Capture the cell that displays the provided text and extract its (X, Y) central coordinate. 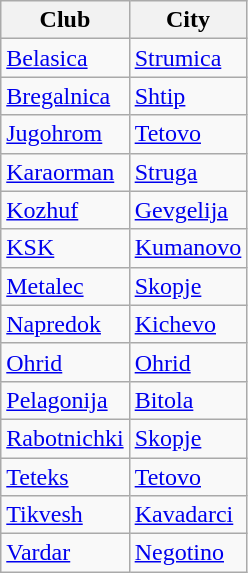
Negotino (188, 553)
Struga (188, 172)
Strumica (188, 58)
Metalec (65, 286)
Kavadarci (188, 515)
City (188, 20)
Kichevo (188, 324)
Teteks (65, 477)
Kumanovo (188, 248)
Club (65, 20)
Rabotnichki (65, 438)
Belasica (65, 58)
Kozhuf (65, 210)
Bregalnica (65, 96)
Gevgelija (188, 210)
Karaorman (65, 172)
Bitola (188, 400)
Tikvesh (65, 515)
Shtip (188, 96)
Jugohrom (65, 134)
KSK (65, 248)
Napredok (65, 324)
Vardar (65, 553)
Pelagonija (65, 400)
